Pinpoint the cell where the given text exists, returning its (X, Y) midpoint coordinate. 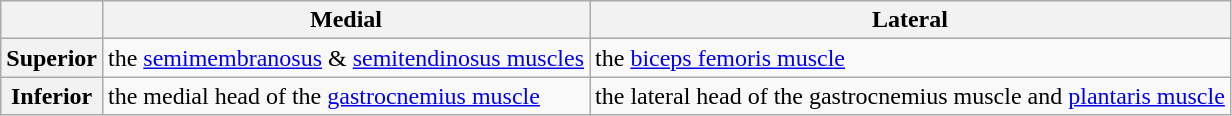
the biceps femoris muscle (910, 58)
the semimembranosus & semitendinosus muscles (346, 58)
Inferior (52, 96)
the medial head of the gastrocnemius muscle (346, 96)
Lateral (910, 20)
Superior (52, 58)
Medial (346, 20)
the lateral head of the gastrocnemius muscle and plantaris muscle (910, 96)
